From the cell containing the given text, extract its center point as (X, Y) coordinate. 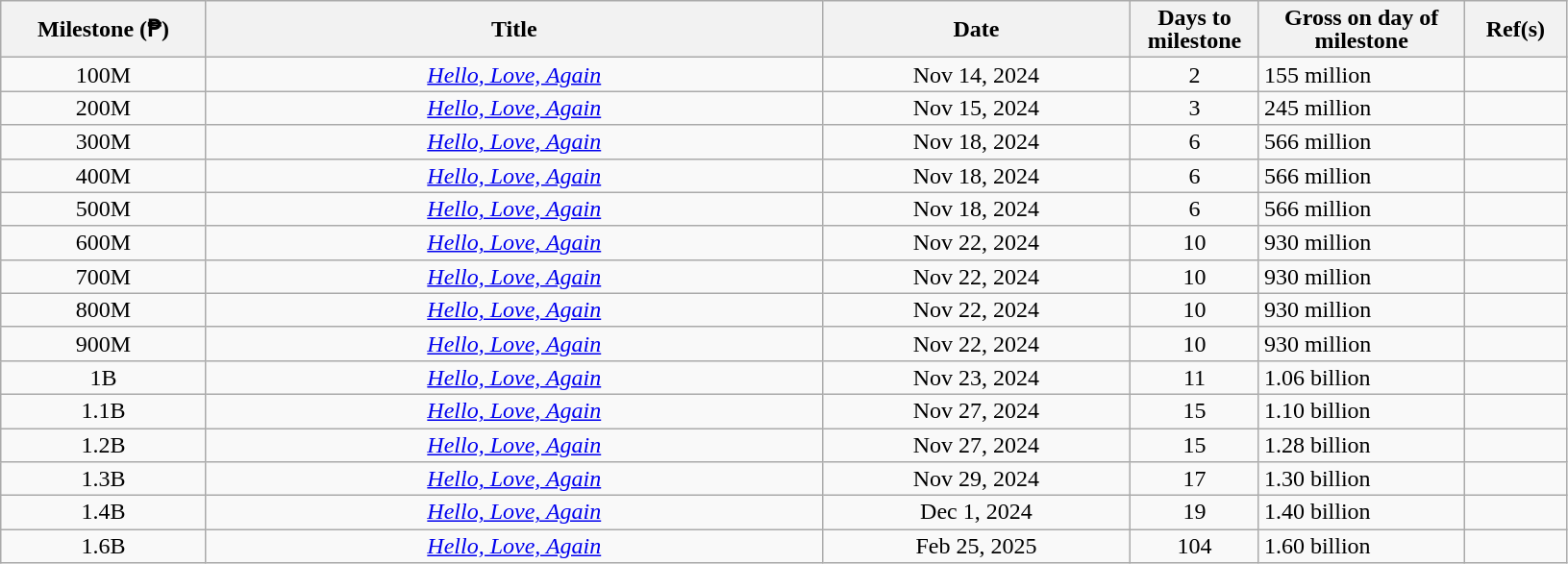
Nov 14, 2024 (976, 75)
1.40 billion (1361, 513)
1.4B (104, 513)
245 million (1361, 108)
Gross on day of milestone (1361, 29)
1.30 billion (1361, 478)
1.1B (104, 411)
500M (104, 209)
800M (104, 309)
Nov 15, 2024 (976, 108)
Title (513, 29)
Ref(s) (1515, 29)
104 (1195, 546)
600M (104, 242)
1.06 billion (1361, 377)
Date (976, 29)
Dec 1, 2024 (976, 513)
200M (104, 108)
100M (104, 75)
155 million (1361, 75)
Days to milestone (1195, 29)
2 (1195, 75)
Feb 25, 2025 (976, 546)
Milestone (₱) (104, 29)
17 (1195, 478)
Nov 29, 2024 (976, 478)
1B (104, 377)
1.6B (104, 546)
300M (104, 142)
1.60 billion (1361, 546)
19 (1195, 513)
Nov 23, 2024 (976, 377)
400M (104, 175)
700M (104, 277)
3 (1195, 108)
1.28 billion (1361, 446)
1.2B (104, 446)
900M (104, 344)
1.10 billion (1361, 411)
1.3B (104, 478)
11 (1195, 377)
